Return [X, Y] of the center of cell containing provided text 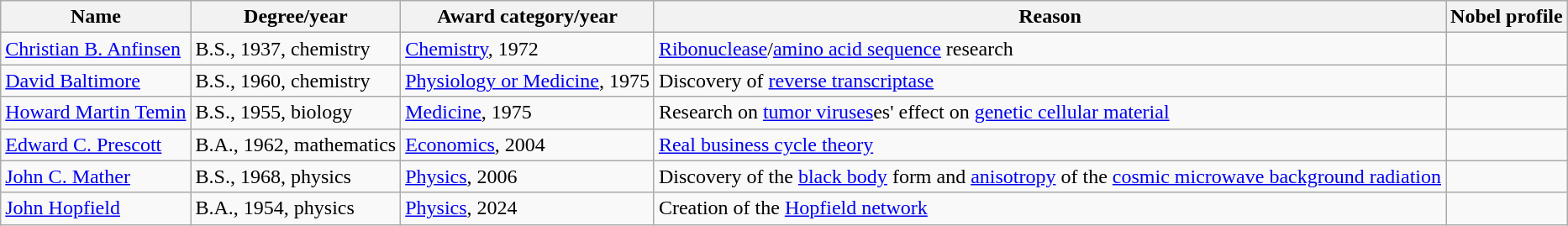
Edward C. Prescott [96, 145]
John Hopfield [96, 208]
Physics, 2024 [528, 208]
Physiology or Medicine, 1975 [528, 81]
B.S., 1955, biology [296, 113]
Medicine, 1975 [528, 113]
B.S., 1968, physics [296, 176]
David Baltimore [96, 81]
B.S., 1960, chemistry [296, 81]
Creation of the Hopfield network [1050, 208]
Physics, 2006 [528, 176]
Christian B. Anfinsen [96, 49]
Award category/year [528, 17]
B.S., 1937, chemistry [296, 49]
Research on tumor viruseses' effect on genetic cellular material [1050, 113]
B.A., 1962, mathematics [296, 145]
Degree/year [296, 17]
Ribonuclease/amino acid sequence research [1050, 49]
Name [96, 17]
Nobel profile [1507, 17]
Economics, 2004 [528, 145]
Howard Martin Temin [96, 113]
B.A., 1954, physics [296, 208]
Chemistry, 1972 [528, 49]
Real business cycle theory [1050, 145]
Discovery of reverse transcriptase [1050, 81]
Reason [1050, 17]
John C. Mather [96, 176]
Discovery of the black body form and anisotropy of the cosmic microwave background radiation [1050, 176]
